Capture the cell that displays the provided text and extract its (X, Y) central coordinate. 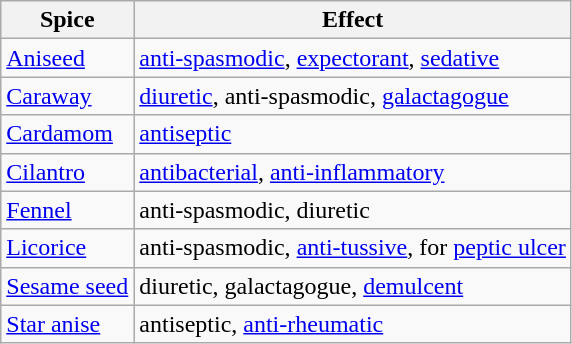
Effect (353, 20)
anti-spasmodic, anti-tussive, for peptic ulcer (353, 248)
Caraway (68, 96)
Aniseed (68, 58)
anti-spasmodic, diuretic (353, 210)
Cilantro (68, 172)
Sesame seed (68, 286)
Spice (68, 20)
diuretic, anti-spasmodic, galactagogue (353, 96)
antibacterial, anti-inflammatory (353, 172)
Licorice (68, 248)
Fennel (68, 210)
Star anise (68, 324)
antiseptic (353, 134)
antiseptic, anti-rheumatic (353, 324)
anti-spasmodic, expectorant, sedative (353, 58)
Cardamom (68, 134)
diuretic, galactagogue, demulcent (353, 286)
